Provide the [x, y] coordinate of the cell's center where the given text is located.  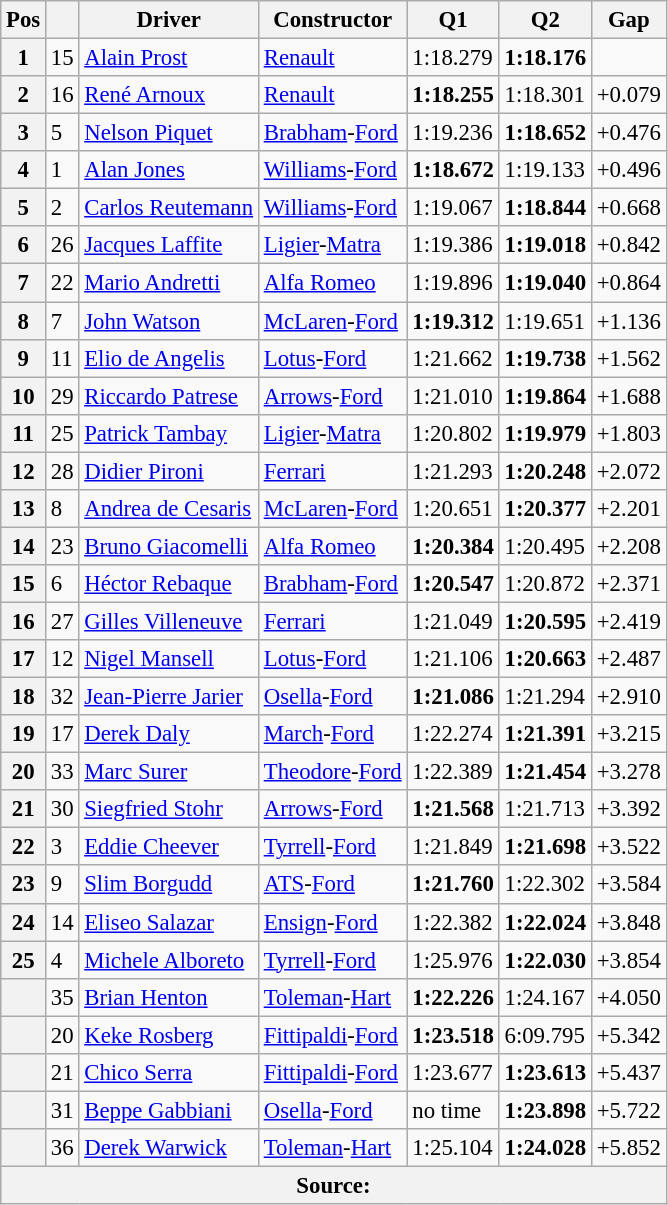
+3.854 [628, 960]
Alain Prost [169, 58]
Derek Warwick [169, 1148]
+2.371 [628, 584]
1:20.651 [453, 509]
Carlos Reutemann [169, 208]
+4.050 [628, 997]
Derek Daly [169, 734]
10 [24, 396]
Brian Henton [169, 997]
28 [62, 471]
1:20.872 [545, 584]
Riccardo Patrese [169, 396]
32 [62, 697]
+1.136 [628, 321]
1:21.293 [453, 471]
+3.584 [628, 885]
Ensign-Ford [332, 922]
+2.419 [628, 621]
Didier Pironi [169, 471]
1:21.568 [453, 809]
26 [62, 245]
1:20.595 [545, 621]
27 [62, 621]
1:18.279 [453, 58]
1:23.677 [453, 1073]
1:18.844 [545, 208]
+2.910 [628, 697]
Theodore-Ford [332, 772]
1:19.018 [545, 245]
Alan Jones [169, 170]
1:21.049 [453, 621]
+5.852 [628, 1148]
Gap [628, 20]
31 [62, 1110]
1:19.386 [453, 245]
+3.278 [628, 772]
+2.487 [628, 659]
1:21.454 [545, 772]
1:18.672 [453, 170]
+1.562 [628, 358]
6:09.795 [545, 1035]
1:19.864 [545, 396]
Nigel Mansell [169, 659]
1:19.312 [453, 321]
1:19.133 [545, 170]
+2.208 [628, 546]
Pos [24, 20]
Eliseo Salazar [169, 922]
1:21.713 [545, 809]
Source: [334, 1185]
Mario Andretti [169, 283]
Beppe Gabbiani [169, 1110]
1:24.167 [545, 997]
Q1 [453, 20]
1:20.384 [453, 546]
Marc Surer [169, 772]
1:24.028 [545, 1148]
1:18.176 [545, 58]
1:19.236 [453, 133]
1:22.226 [453, 997]
+3.215 [628, 734]
Constructor [332, 20]
1:22.389 [453, 772]
+2.072 [628, 471]
1:19.896 [453, 283]
Eddie Cheever [169, 847]
+0.864 [628, 283]
+5.437 [628, 1073]
1:25.104 [453, 1148]
1:22.030 [545, 960]
+0.476 [628, 133]
Gilles Villeneuve [169, 621]
Nelson Piquet [169, 133]
Michele Alboreto [169, 960]
1:23.518 [453, 1035]
18 [24, 697]
+0.842 [628, 245]
Patrick Tambay [169, 433]
Andrea de Cesaris [169, 509]
1:21.662 [453, 358]
Driver [169, 20]
+3.848 [628, 922]
ATS-Ford [332, 885]
Jacques Laffite [169, 245]
Siegfried Stohr [169, 809]
35 [62, 997]
Chico Serra [169, 1073]
+3.392 [628, 809]
+1.688 [628, 396]
Héctor Rebaque [169, 584]
1:20.377 [545, 509]
1:21.010 [453, 396]
Jean-Pierre Jarier [169, 697]
1:19.979 [545, 433]
1:19.738 [545, 358]
1:22.382 [453, 922]
1:20.802 [453, 433]
1:21.294 [545, 697]
Bruno Giacomelli [169, 546]
+2.201 [628, 509]
+0.496 [628, 170]
1:22.302 [545, 885]
March-Ford [332, 734]
1:22.274 [453, 734]
+0.668 [628, 208]
1:19.067 [453, 208]
+5.342 [628, 1035]
John Watson [169, 321]
13 [24, 509]
1:21.391 [545, 734]
29 [62, 396]
1:21.698 [545, 847]
no time [453, 1110]
1:18.255 [453, 95]
30 [62, 809]
Slim Borgudd [169, 885]
1:20.547 [453, 584]
19 [24, 734]
1:18.652 [545, 133]
1:22.024 [545, 922]
33 [62, 772]
1:21.849 [453, 847]
+5.722 [628, 1110]
1:21.106 [453, 659]
1:23.898 [545, 1110]
1:25.976 [453, 960]
+3.522 [628, 847]
+0.079 [628, 95]
Q2 [545, 20]
1:20.663 [545, 659]
24 [24, 922]
1:20.495 [545, 546]
Elio de Angelis [169, 358]
1:19.040 [545, 283]
1:20.248 [545, 471]
Keke Rosberg [169, 1035]
René Arnoux [169, 95]
1:23.613 [545, 1073]
1:21.760 [453, 885]
+1.803 [628, 433]
1:21.086 [453, 697]
36 [62, 1148]
1:19.651 [545, 321]
1:18.301 [545, 95]
